From the cell containing the given text, extract its center point as (X, Y) coordinate. 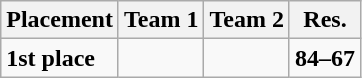
84–67 (324, 58)
Res. (324, 20)
Team 1 (161, 20)
Team 2 (247, 20)
Placement (60, 20)
1st place (60, 58)
